Output the [x, y] coordinate of the center of the cell containing the given text.  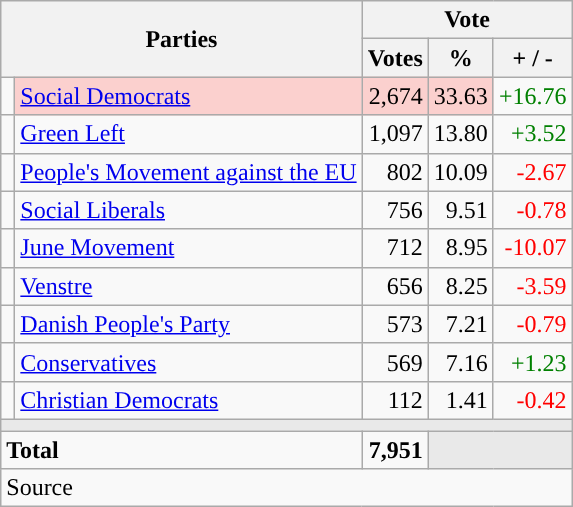
802 [395, 172]
2,674 [395, 96]
+1.23 [532, 362]
+3.52 [532, 134]
756 [395, 210]
112 [395, 400]
Votes [395, 58]
+16.76 [532, 96]
573 [395, 324]
-0.78 [532, 210]
Green Left [188, 134]
13.80 [460, 134]
33.63 [460, 96]
Total [182, 449]
People's Movement against the EU [188, 172]
8.95 [460, 248]
Source [286, 488]
712 [395, 248]
-0.42 [532, 400]
Vote [467, 20]
-3.59 [532, 286]
656 [395, 286]
7.21 [460, 324]
8.25 [460, 286]
-2.67 [532, 172]
1.41 [460, 400]
1,097 [395, 134]
Danish People's Party [188, 324]
569 [395, 362]
-10.07 [532, 248]
Social Democrats [188, 96]
June Movement [188, 248]
% [460, 58]
Venstre [188, 286]
7.16 [460, 362]
Social Liberals [188, 210]
9.51 [460, 210]
7,951 [395, 449]
-0.79 [532, 324]
Christian Democrats [188, 400]
+ / - [532, 58]
Parties [182, 39]
10.09 [460, 172]
Conservatives [188, 362]
